Pinpoint the cell where the given text exists, returning its [X, Y] midpoint coordinate. 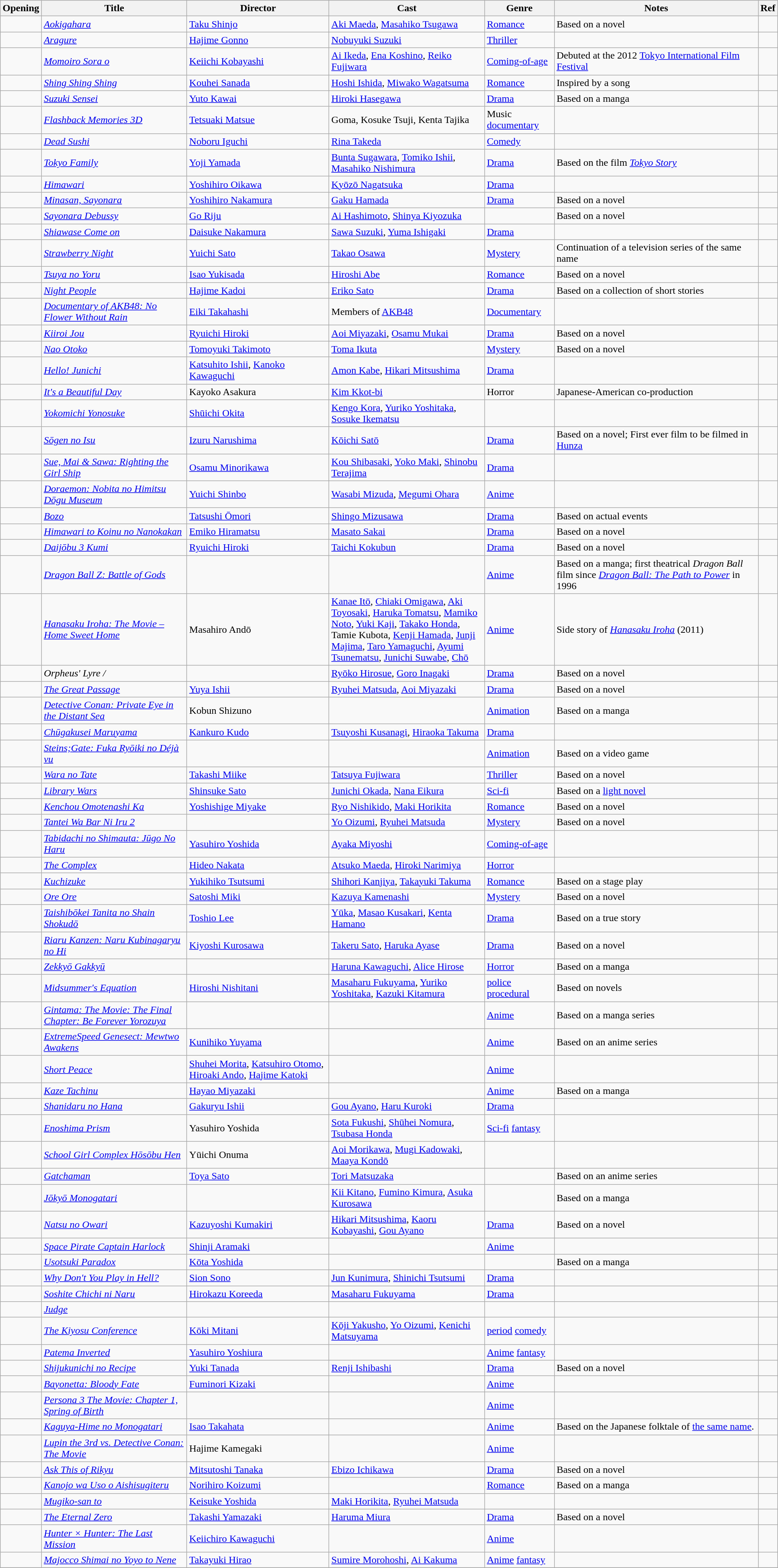
Based on a manga; first theatrical Dragon Ball film since Dragon Ball: The Path to Power in 1996 [657, 574]
Side story of Hanasaku Iroha (2011) [657, 630]
Based on actual events [657, 516]
Based on a collection of short stories [657, 290]
Hiroshi Nishitani [258, 988]
Kou Shibasaki, Yoko Maki, Shinobu Terajima [407, 467]
period comedy [519, 1331]
Yokomichi Yonosuke [114, 413]
Sci-fi fantasy [519, 1128]
Kuchizuke [114, 881]
Atsuko Maeda, Hiroki Narimiya [407, 865]
Eriko Sato [407, 290]
Hayao Miyazaki [258, 1091]
Kii Kitano, Fumino Kimura, Asuka Kurosawa [407, 1197]
Shuhei Morita, Katsuhiro Otomo, Hiroaki Ando, Hajime Katoki [258, 1069]
Yūichi Onuma [258, 1155]
Hikari Mitsushima, Kaoru Kobayashi, Gou Ayano [407, 1225]
Steins;Gate: Fuka Ryōiki no Déjà vu [114, 754]
Jōkyō Monogatari [114, 1197]
Comedy [519, 141]
Bunta Sugawara, Tomiko Ishii, Masahiko Nishimura [407, 163]
Keisuke Yoshida [258, 1501]
Tetsuaki Matsue [258, 120]
The Kiyosu Conference [114, 1331]
Ore Ore [114, 897]
Midsummer's Equation [114, 988]
Toshio Lee [258, 918]
Masato Sakai [407, 531]
Kayoko Asakura [258, 392]
Yuki Tanada [258, 1368]
Takayuki Hirao [258, 1560]
Kazuyoshi Kumakiri [258, 1225]
It's a Beautiful Day [114, 392]
Ryo Nishikido, Maki Horikita [407, 806]
Gou Ayano, Haru Kuroki [407, 1106]
Sumire Morohoshi, Ai Kakuma [407, 1560]
Gatchaman [114, 1176]
Hirokazu Koreeda [258, 1293]
Aokigahara [114, 24]
Shing Shing Shing [114, 83]
Based on the Japanese folktale of the same name. [657, 1427]
The Eternal Zero [114, 1517]
Taichi Kokubun [407, 547]
Himawari to Koinu no Nanokakan [114, 531]
Maki Horikita, Ryuhei Matsuda [407, 1501]
School Girl Complex Hōsōbu Hen [114, 1155]
Ref [768, 8]
Opening [21, 8]
Short Peace [114, 1069]
Kobun Shizuno [258, 710]
The Complex [114, 865]
Based on a novel; First ever film to be filmed in Hunza [657, 440]
Wara no Tate [114, 775]
Genre [519, 8]
Taishibōkei Tanita no Shain Shokudō [114, 918]
Dead Sushi [114, 141]
Yukihiko Tsutsumi [258, 881]
Flashback Memories 3D [114, 120]
Haruna Kawaguchi, Alice Hirose [407, 967]
Jun Kunimura, Shinichi Tsutsumi [407, 1278]
Title [114, 8]
Ryuhei Matsuda, Aoi Miyazaki [407, 689]
Kiyoshi Kurosawa [258, 945]
Izuru Narushima [258, 440]
Tabidachi no Shimauta: Jūgo No Haru [114, 843]
Toya Sato [258, 1176]
Kenchou Omotenashi Ka [114, 806]
Keiichiro Kawaguchi [258, 1538]
Library Wars [114, 791]
Keiichi Kobayashi [258, 61]
Riaru Kanzen: Naru Kubinagaryu no Hi [114, 945]
Mitsutoshi Tanaka [258, 1470]
Judge [114, 1310]
Debuted at the 2012 Tokyo International Film Festival [657, 61]
Doraemon: Nobita no Himitsu Dōgu Museum [114, 494]
Based on a stage play [657, 881]
Documentary [519, 312]
Majocco Shimai no Yoyo to Nene [114, 1560]
Aoi Miyazaki, Osamu Mukai [407, 333]
Cast [407, 8]
Kōichi Satō [407, 440]
Kim Kkot-bi [407, 392]
Kiiroi Jou [114, 333]
Takashi Yamazaki [258, 1517]
Tatsuya Fujiwara [407, 775]
Toma Ikuta [407, 349]
Based on a video game [657, 754]
Yoshishige Miyake [258, 806]
Masaharu Fukuyama [407, 1293]
Yoji Yamada [258, 163]
Ebizo Ichikawa [407, 1470]
Yasuhiro Yoshiura [258, 1352]
Amon Kabe, Hikari Mitsushima [407, 371]
Sue, Mai & Sawa: Righting the Girl Ship [114, 467]
Sayonara Debussy [114, 216]
Yuto Kawai [258, 98]
Bozo [114, 516]
Shinsuke Sato [258, 791]
Music documentary [519, 120]
Sion Sono [258, 1278]
Mugiko-san to [114, 1501]
Satoshi Miki [258, 897]
Kengo Kora, Yuriko Yoshitaka, Sosuke Ikematsu [407, 413]
Hoshi Ishida, Miwako Wagatsuma [407, 83]
Bayonetta: Bloody Fate [114, 1384]
Kouhei Sanada [258, 83]
Sōgen no Isu [114, 440]
Minasan, Sayonara [114, 200]
Members of AKB48 [407, 312]
Goma, Kosuke Tsuji, Kenta Tajika [407, 120]
Tsuya no Yoru [114, 275]
Rina Takeda [407, 141]
Tomoyuki Takimoto [258, 349]
Shingo Mizusawa [407, 516]
Soshite Chichi ni Naru [114, 1293]
Yo Oizumi, Ryuhei Matsuda [407, 822]
Ask This of Rikyu [114, 1470]
Chūgakusei Maruyama [114, 732]
Momoiro Sora o [114, 61]
Shiawase Come on [114, 231]
Kazuya Kamenashi [407, 897]
Katsuhito Ishii, Kanoko Kawaguchi [258, 371]
Based on a true story [657, 918]
Nobuyuki Suzuki [407, 40]
Yuichi Sato [258, 253]
Yūka, Masao Kusakari, Kenta Hamano [407, 918]
Haruma Miura [407, 1517]
Orpheus' Lyre / [114, 673]
Enoshima Prism [114, 1128]
Hajime Kadoi [258, 290]
Daijōbu 3 Kumi [114, 547]
Shijukunichi no Recipe [114, 1368]
Shinji Aramaki [258, 1246]
Dragon Ball Z: Battle of Gods [114, 574]
Why Don't You Play in Hell? [114, 1278]
Himawari [114, 184]
Masaharu Fukuyama, Yuriko Yoshitaka, Kazuki Kitamura [407, 988]
Hajime Gonno [258, 40]
Wasabi Mizuda, Megumi Ohara [407, 494]
Inspired by a song [657, 83]
Hiroshi Abe [407, 275]
Aragure [114, 40]
Kyōzō Nagatsuka [407, 184]
Hiroki Hasegawa [407, 98]
Shanidaru no Hana [114, 1106]
The Great Passage [114, 689]
Tatsushi Ōmori [258, 516]
Ai Ikeda, Ena Koshino, Reiko Fujiwara [407, 61]
Gaku Hamada [407, 200]
Notes [657, 8]
Hello! Junichi [114, 371]
Sota Fukushi, Shūhei Nomura, Tsubasa Honda [407, 1128]
Hajime Kamegaki [258, 1448]
Strawberry Night [114, 253]
Tsuyoshi Kusanagi, Hiraoka Takuma [407, 732]
police procedural [519, 988]
Takeru Sato, Haruka Ayase [407, 945]
Tantei Wa Bar Ni Iru 2 [114, 822]
Japanese-American co-production [657, 392]
Gintama: The Movie: The Final Chapter: Be Forever Yorozuya [114, 1015]
Takashi Miike [258, 775]
Space Pirate Captain Harlock [114, 1246]
Hanasaku Iroha: The Movie – Home Sweet Home [114, 630]
Fuminori Kizaki [258, 1384]
Noboru Iguchi [258, 141]
Based on a manga series [657, 1015]
Daisuke Nakamura [258, 231]
Yuya Ishii [258, 689]
Natsu no Owari [114, 1225]
Hideo Nakata [258, 865]
Emiko Hiramatsu [258, 531]
Persona 3 The Movie: Chapter 1, Spring of Birth [114, 1405]
Kōji Yakusho, Yo Oizumi, Kenichi Matsuyama [407, 1331]
Tori Matsuzaka [407, 1176]
Continuation of a television series of the same name [657, 253]
Shihori Kanjiya, Takayuki Takuma [407, 881]
Gakuryu Ishii [258, 1106]
Norihiro Koizumi [258, 1485]
Suzuki Sensei [114, 98]
Sawa Suzuki, Yuma Ishigaki [407, 231]
Nao Otoko [114, 349]
Hunter × Hunter: The Last Mission [114, 1538]
Yuichi Shinbo [258, 494]
Kanojo wa Uso o Aishisugiteru [114, 1485]
Takao Osawa [407, 253]
Renji Ishibashi [407, 1368]
Go Riju [258, 216]
Based on the film Tokyo Story [657, 163]
Ayaka Miyoshi [407, 843]
Yoshihiro Oikawa [258, 184]
Kaguya-Hime no Monogatari [114, 1427]
Lupin the 3rd vs. Detective Conan: The Movie [114, 1448]
Usotsuki Paradox [114, 1262]
Junichi Okada, Nana Eikura [407, 791]
Ryōko Hirosue, Goro Inagaki [407, 673]
Isao Yukisada [258, 275]
Ai Hashimoto, Shinya Kiyozuka [407, 216]
Patema Inverted [114, 1352]
Aoi Morikawa, Mugi Kadowaki, Maaya Kondō [407, 1155]
Osamu Minorikawa [258, 467]
Taku Shinjo [258, 24]
ExtremeSpeed Genesect: Mewtwo Awakens [114, 1042]
Zekkyō Gakkyū [114, 967]
Kōta Yoshida [258, 1262]
Eiki Takahashi [258, 312]
Tokyo Family [114, 163]
Based on novels [657, 988]
Kunihiko Yuyama [258, 1042]
Sci-fi [519, 791]
Aki Maeda, Masahiko Tsugawa [407, 24]
Director [258, 8]
Kōki Mitani [258, 1331]
Night People [114, 290]
Yoshihiro Nakamura [258, 200]
Kankuro Kudo [258, 732]
Detective Conan: Private Eye in the Distant Sea [114, 710]
Kaze Tachinu [114, 1091]
Shūichi Okita [258, 413]
Isao Takahata [258, 1427]
Masahiro Andō [258, 630]
Documentary of AKB48: No Flower Without Rain [114, 312]
Based on a light novel [657, 791]
